Identify which cell holds the provided text, then report its (x, y) central coordinate. 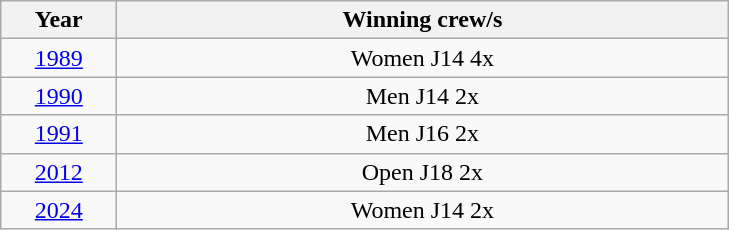
1991 (59, 134)
Men J16 2x (422, 134)
1990 (59, 96)
Women J14 2x (422, 210)
Year (59, 20)
2012 (59, 172)
Women J14 4x (422, 58)
Men J14 2x (422, 96)
1989 (59, 58)
2024 (59, 210)
Open J18 2x (422, 172)
Winning crew/s (422, 20)
